Output the [X, Y] coordinate of the center of the cell containing the given text.  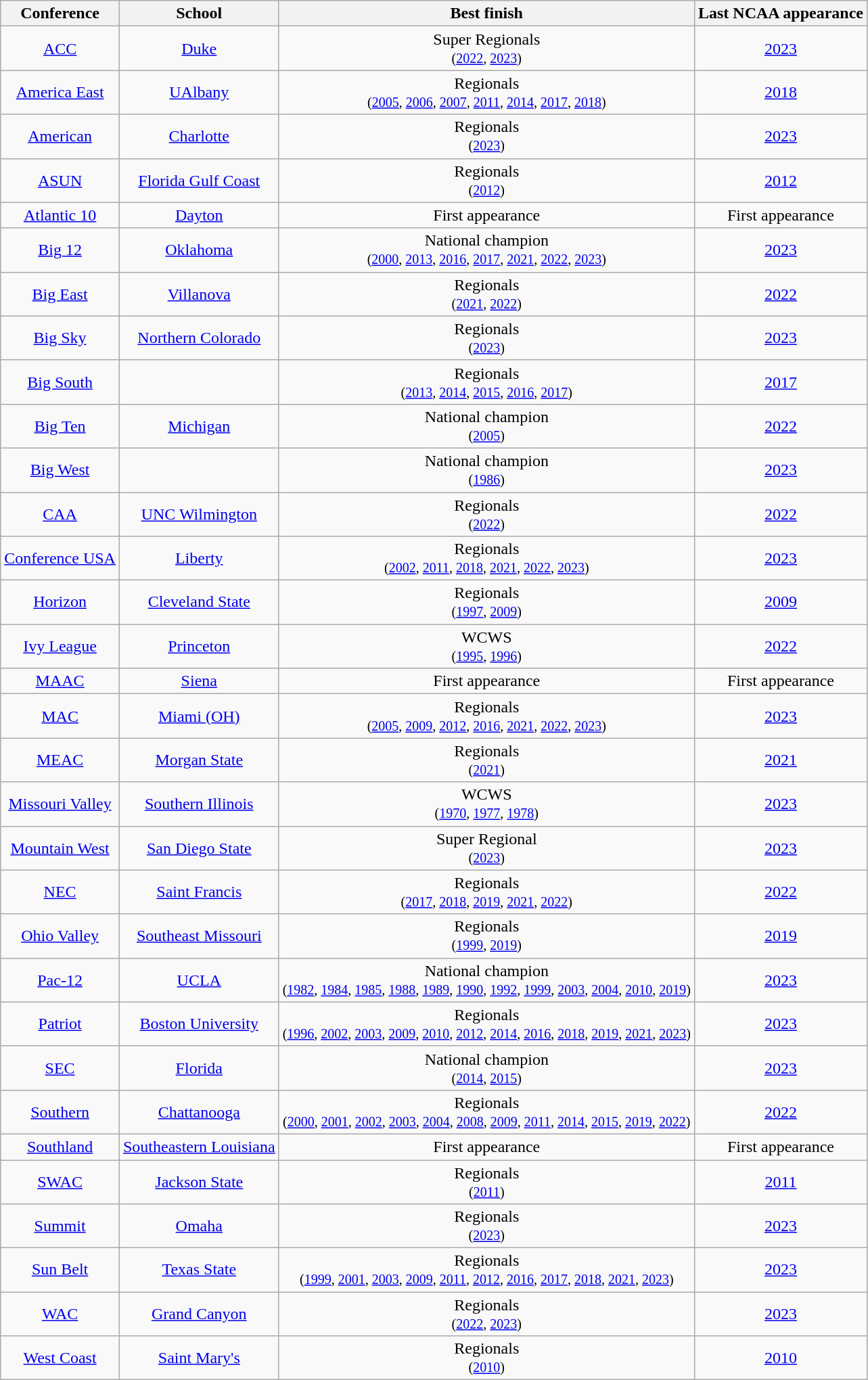
SWAC [60, 1181]
Big Sky [60, 338]
Siena [199, 681]
Villanova [199, 294]
Conference USA [60, 559]
Omaha [199, 1226]
Big East [60, 294]
Southeast Missouri [199, 936]
Big West [60, 469]
2017 [781, 382]
Conference [60, 14]
Regionals(2012) [486, 180]
West Coast [60, 1358]
MEAC [60, 760]
Missouri Valley [60, 804]
Regionals(2022) [486, 514]
National champion(2000, 2013, 2016, 2017, 2021, 2022, 2023) [486, 250]
Ohio Valley [60, 936]
Regionals(2021) [486, 760]
UNC Wilmington [199, 514]
Pac-12 [60, 980]
Big 12 [60, 250]
National champion (2014, 2015) [486, 1067]
Cleveland State [199, 602]
NEC [60, 892]
2010 [781, 1358]
2021 [781, 760]
Florida [199, 1067]
Southern Illinois [199, 804]
MAC [60, 716]
Florida Gulf Coast [199, 180]
Mountain West [60, 848]
Patriot [60, 1024]
Regionals(2017, 2018, 2019, 2021, 2022) [486, 892]
Regionals(2005, 2009, 2012, 2016, 2021, 2022, 2023) [486, 716]
Regionals(1999, 2019) [486, 936]
Regionals(1999, 2001, 2003, 2009, 2011, 2012, 2016, 2017, 2018, 2021, 2023) [486, 1270]
Northern Colorado [199, 338]
Super Regional(2023) [486, 848]
Regionals(2021, 2022) [486, 294]
2012 [781, 180]
ACC [60, 49]
UCLA [199, 980]
Jackson State [199, 1181]
Dayton [199, 215]
Boston University [199, 1024]
ASUN [60, 180]
2018 [781, 92]
Oklahoma [199, 250]
Regionals(2002, 2011, 2018, 2021, 2022, 2023) [486, 559]
Atlantic 10 [60, 215]
Sun Belt [60, 1270]
National champion(1986) [486, 469]
Chattanooga [199, 1112]
Regionals(2022, 2023) [486, 1314]
Regionals(2011) [486, 1181]
Regionals(2010) [486, 1358]
San Diego State [199, 848]
Southern [60, 1112]
Texas State [199, 1270]
Big Ten [60, 426]
Regionals(1997, 2009) [486, 602]
Morgan State [199, 760]
National champion(2005) [486, 426]
Liberty [199, 559]
SEC [60, 1067]
WAC [60, 1314]
Princeton [199, 647]
Regionals(1996, 2002, 2003, 2009, 2010, 2012, 2014, 2016, 2018, 2019, 2021, 2023) [486, 1024]
Big South [60, 382]
School [199, 14]
Summit [60, 1226]
Southland [60, 1147]
Best finish [486, 14]
Horizon [60, 602]
2019 [781, 936]
America East [60, 92]
Regionals(2013, 2014, 2015, 2016, 2017) [486, 382]
Regionals (2000, 2001, 2002, 2003, 2004, 2008, 2009, 2011, 2014, 2015, 2019, 2022) [486, 1112]
WCWS(1995, 1996) [486, 647]
Grand Canyon [199, 1314]
Super Regionals(2022, 2023) [486, 49]
Last NCAA appearance [781, 14]
Charlotte [199, 137]
Southeastern Louisiana [199, 1147]
American [60, 137]
Saint Francis [199, 892]
Michigan [199, 426]
Miami (OH) [199, 716]
CAA [60, 514]
Duke [199, 49]
Regionals(2005, 2006, 2007, 2011, 2014, 2017, 2018) [486, 92]
National champion(1982, 1984, 1985, 1988, 1989, 1990, 1992, 1999, 2003, 2004, 2010, 2019) [486, 980]
WCWS (1970, 1977, 1978) [486, 804]
Saint Mary's [199, 1358]
2009 [781, 602]
UAlbany [199, 92]
Ivy League [60, 647]
2011 [781, 1181]
MAAC [60, 681]
